Search for the cell housing the specified text and yield its (x, y) center coordinate. 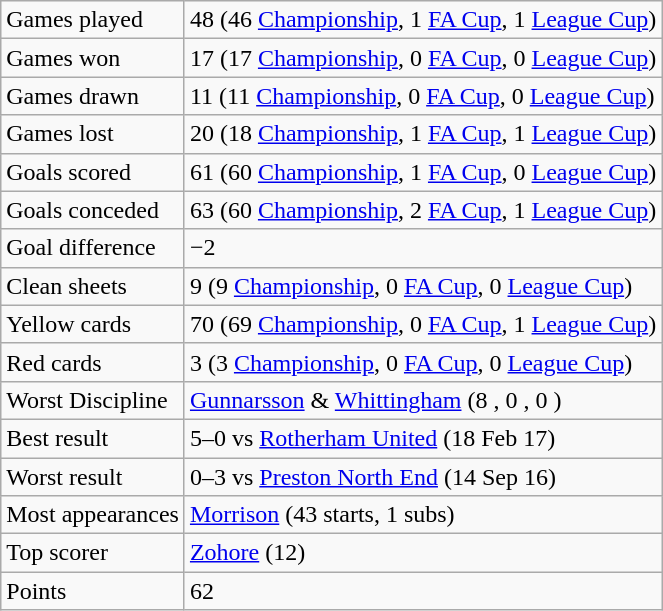
Best result (93, 438)
Most appearances (93, 515)
Top scorer (93, 553)
3 (3 Championship, 0 FA Cup, 0 League Cup) (422, 362)
Goals conceded (93, 210)
Clean sheets (93, 286)
Gunnarsson & Whittingham (8 , 0 , 0 ) (422, 400)
−2 (422, 248)
Worst Discipline (93, 400)
Yellow cards (93, 324)
Goals scored (93, 172)
Worst result (93, 477)
70 (69 Championship, 0 FA Cup, 1 League Cup) (422, 324)
20 (18 Championship, 1 FA Cup, 1 League Cup) (422, 134)
48 (46 Championship, 1 FA Cup, 1 League Cup) (422, 20)
Zohore (12) (422, 553)
Games played (93, 20)
Morrison (43 starts, 1 subs) (422, 515)
62 (422, 591)
5–0 vs Rotherham United (18 Feb 17) (422, 438)
Games lost (93, 134)
Points (93, 591)
63 (60 Championship, 2 FA Cup, 1 League Cup) (422, 210)
17 (17 Championship, 0 FA Cup, 0 League Cup) (422, 58)
9 (9 Championship, 0 FA Cup, 0 League Cup) (422, 286)
Red cards (93, 362)
61 (60 Championship, 1 FA Cup, 0 League Cup) (422, 172)
Games won (93, 58)
Games drawn (93, 96)
Goal difference (93, 248)
11 (11 Championship, 0 FA Cup, 0 League Cup) (422, 96)
0–3 vs Preston North End (14 Sep 16) (422, 477)
